Find where the given text appears and provide that cell's center as (x, y) coordinate. 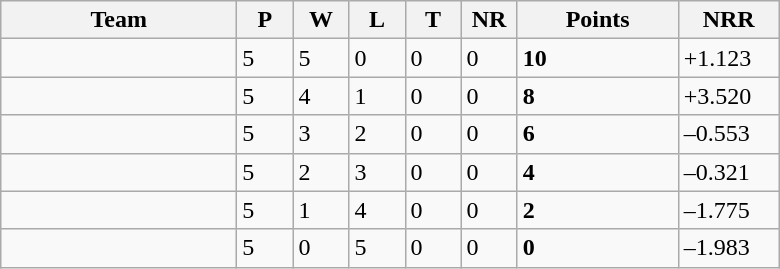
Team (119, 20)
T (433, 20)
W (321, 20)
+1.123 (728, 58)
8 (598, 96)
+3.520 (728, 96)
–1.775 (728, 210)
6 (598, 134)
–0.553 (728, 134)
L (377, 20)
Points (598, 20)
10 (598, 58)
–1.983 (728, 248)
P (265, 20)
–0.321 (728, 172)
NR (489, 20)
NRR (728, 20)
